From the cell containing the given text, extract its center point as [X, Y] coordinate. 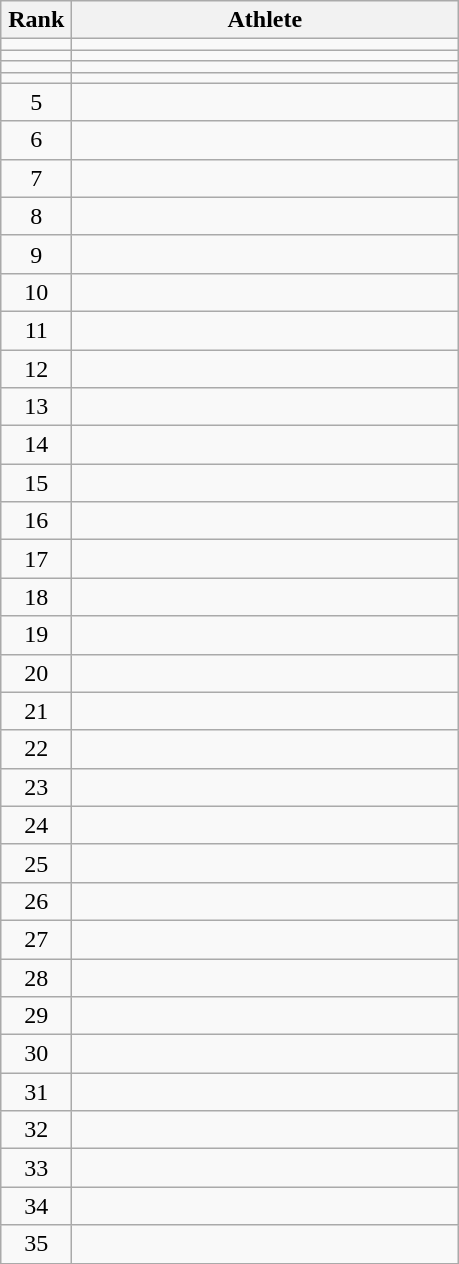
9 [36, 254]
35 [36, 1244]
24 [36, 825]
30 [36, 1054]
19 [36, 635]
7 [36, 178]
14 [36, 445]
27 [36, 939]
25 [36, 863]
29 [36, 1016]
16 [36, 521]
23 [36, 787]
Athlete [265, 20]
10 [36, 292]
11 [36, 330]
33 [36, 1168]
17 [36, 559]
12 [36, 369]
8 [36, 216]
34 [36, 1206]
21 [36, 711]
15 [36, 483]
26 [36, 901]
28 [36, 977]
18 [36, 597]
31 [36, 1092]
32 [36, 1130]
6 [36, 140]
Rank [36, 20]
5 [36, 102]
22 [36, 749]
20 [36, 673]
13 [36, 407]
